Provide the [X, Y] coordinate of the cell's center where the given text is located.  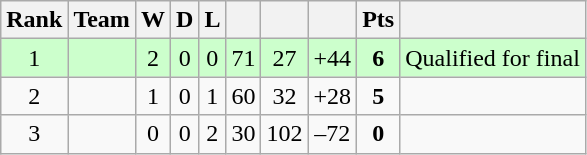
–72 [332, 134]
71 [244, 58]
27 [284, 58]
Qualified for final [493, 58]
32 [284, 96]
D [184, 20]
L [212, 20]
6 [378, 58]
5 [378, 96]
3 [34, 134]
102 [284, 134]
Rank [34, 20]
Pts [378, 20]
60 [244, 96]
30 [244, 134]
Team [102, 20]
W [152, 20]
+44 [332, 58]
+28 [332, 96]
